Identify which cell holds the provided text, then report its (X, Y) central coordinate. 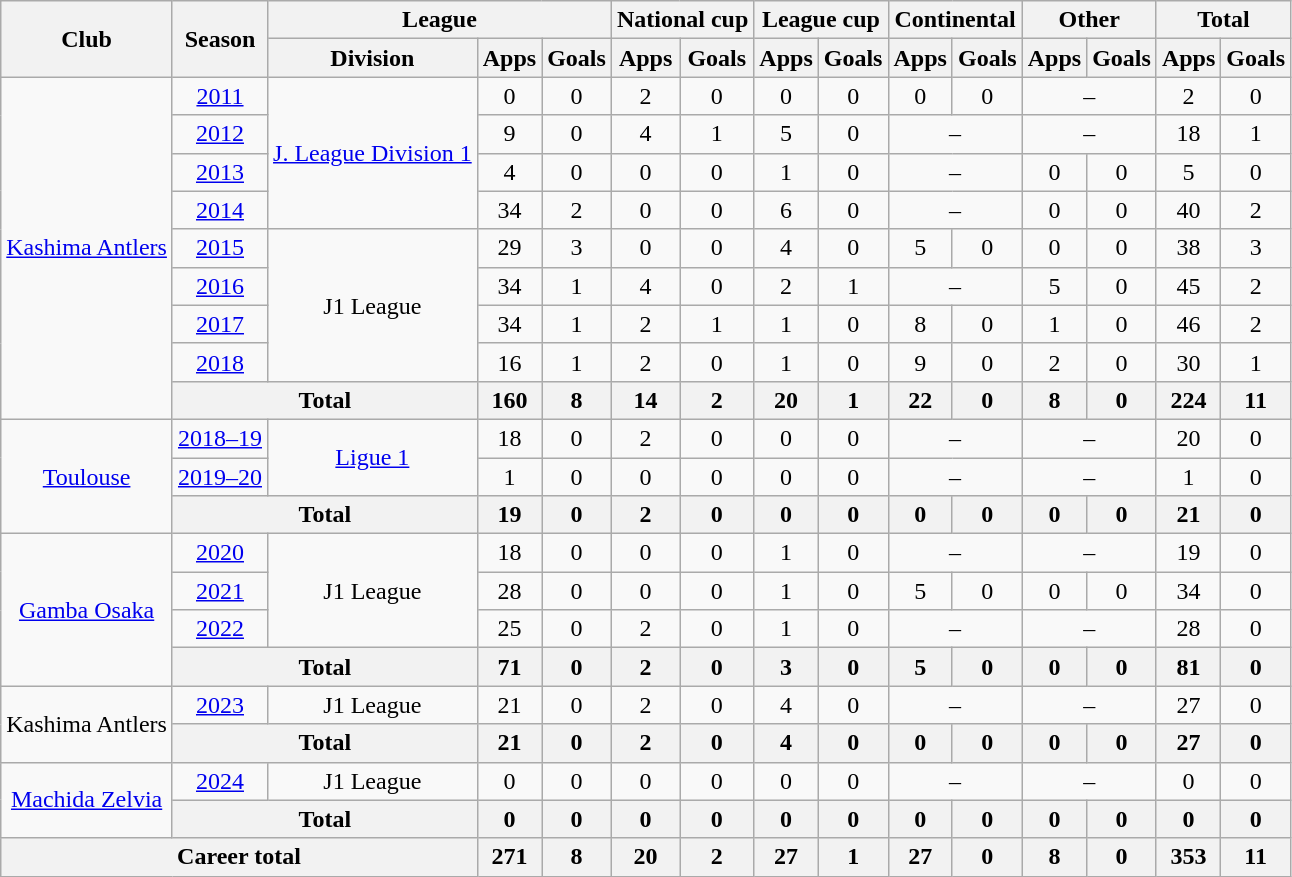
16 (509, 362)
J. League Division 1 (373, 153)
Club (87, 39)
2011 (220, 96)
2014 (220, 210)
Division (373, 58)
160 (509, 400)
2024 (220, 781)
81 (1188, 667)
2022 (220, 629)
40 (1188, 210)
Season (220, 39)
2023 (220, 705)
45 (1188, 286)
League (440, 20)
Toulouse (87, 476)
Machida Zelvia (87, 800)
71 (509, 667)
Ligue 1 (373, 457)
2019–20 (220, 477)
14 (645, 400)
38 (1188, 248)
46 (1188, 324)
2018 (220, 362)
25 (509, 629)
Career total (239, 857)
271 (509, 857)
29 (509, 248)
League cup (821, 20)
2015 (220, 248)
Gamba Osaka (87, 610)
2017 (220, 324)
National cup (682, 20)
2016 (220, 286)
2012 (220, 134)
2020 (220, 553)
22 (920, 400)
2018–19 (220, 438)
6 (786, 210)
2013 (220, 172)
224 (1188, 400)
353 (1188, 857)
30 (1188, 362)
2021 (220, 591)
Other (1089, 20)
Continental (955, 20)
